Find where the given text appears and provide that cell's center as (X, Y) coordinate. 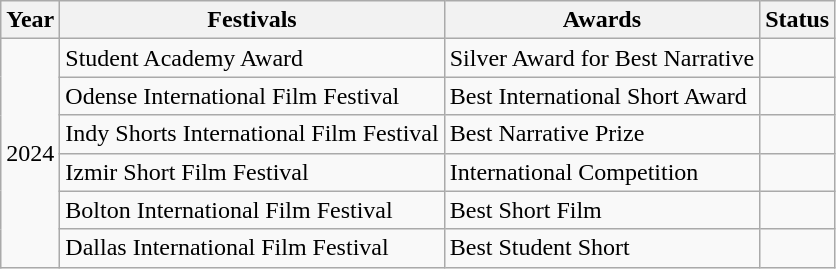
Silver Award for Best Narrative (602, 58)
Best Short Film (602, 210)
Awards (602, 20)
Student Academy Award (252, 58)
Odense International Film Festival (252, 96)
2024 (30, 153)
International Competition (602, 172)
Izmir Short Film Festival (252, 172)
Indy Shorts International Film Festival (252, 134)
Dallas International Film Festival (252, 248)
Festivals (252, 20)
Year (30, 20)
Best International Short Award (602, 96)
Status (798, 20)
Best Student Short (602, 248)
Bolton International Film Festival (252, 210)
Best Narrative Prize (602, 134)
